Output the [X, Y] coordinate of the center of the cell containing the given text.  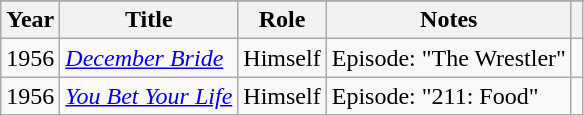
You Bet Your Life [149, 96]
Year [30, 20]
Episode: "The Wrestler" [448, 58]
Role [282, 20]
Title [149, 20]
Episode: "211: Food" [448, 96]
December Bride [149, 58]
Notes [448, 20]
